Return (x, y) of the center of cell containing provided text 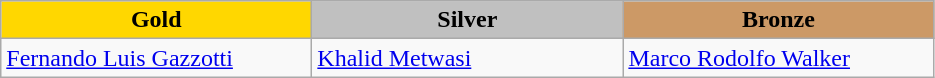
Bronze (778, 20)
Gold (156, 20)
Khalid Metwasi (468, 58)
Marco Rodolfo Walker (778, 58)
Fernando Luis Gazzotti (156, 58)
Silver (468, 20)
